From the cell containing the given text, extract its center point as [x, y] coordinate. 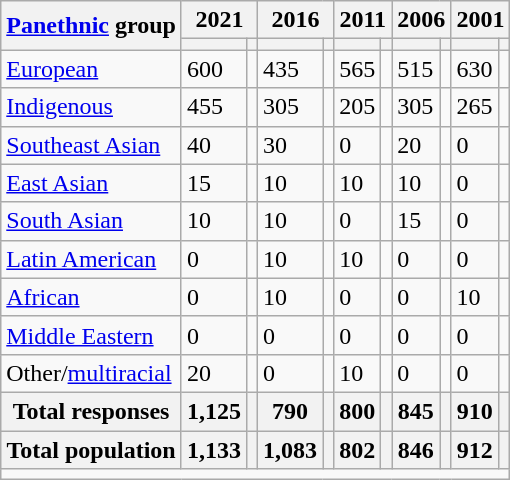
2011 [363, 20]
Latin American [92, 259]
912 [475, 449]
910 [475, 411]
East Asian [92, 183]
515 [416, 69]
435 [290, 69]
565 [358, 69]
European [92, 69]
1,133 [214, 449]
Other/multiracial [92, 373]
800 [358, 411]
2021 [219, 20]
Indigenous [92, 107]
30 [290, 145]
Middle Eastern [92, 335]
Southeast Asian [92, 145]
2001 [480, 20]
Total responses [92, 411]
455 [214, 107]
846 [416, 449]
1,125 [214, 411]
802 [358, 449]
Total population [92, 449]
205 [358, 107]
African [92, 297]
790 [290, 411]
845 [416, 411]
40 [214, 145]
Panethnic group [92, 26]
600 [214, 69]
630 [475, 69]
South Asian [92, 221]
1,083 [290, 449]
2016 [296, 20]
265 [475, 107]
2006 [422, 20]
